Find where the given text appears and provide that cell's center as [X, Y] coordinate. 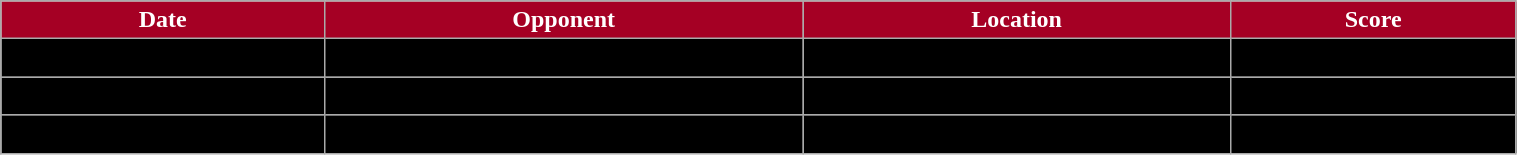
Date [163, 20]
Score [1373, 20]
Feb 27 [163, 134]
Opponent [564, 20]
Feb 23 [163, 58]
Location [1017, 20]
Feb 25 [163, 96]
